Output the (x, y) coordinate of the center of the cell containing the given text.  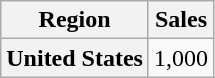
Sales (180, 20)
United States (75, 58)
1,000 (180, 58)
Region (75, 20)
